Return the [x, y] coordinate for the center point of the cell that contains the specified text.  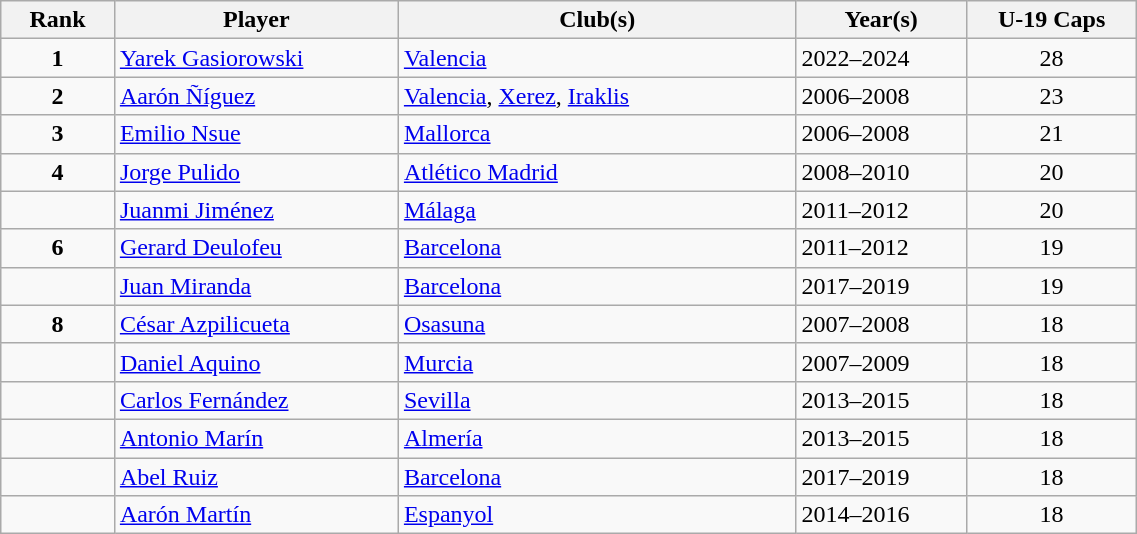
Valencia [597, 58]
21 [1051, 134]
Jorge Pulido [256, 172]
2022–2024 [881, 58]
4 [58, 172]
Abel Ruiz [256, 477]
Daniel Aquino [256, 362]
Juanmi Jiménez [256, 210]
U-19 Caps [1051, 20]
8 [58, 324]
Espanyol [597, 515]
23 [1051, 96]
Aarón Ñíguez [256, 96]
2014–2016 [881, 515]
Rank [58, 20]
3 [58, 134]
Player [256, 20]
Emilio Nsue [256, 134]
28 [1051, 58]
2008–2010 [881, 172]
Atlético Madrid [597, 172]
2007–2008 [881, 324]
César Azpilicueta [256, 324]
Mallorca [597, 134]
Aarón Martín [256, 515]
Juan Miranda [256, 286]
2007–2009 [881, 362]
Gerard Deulofeu [256, 248]
6 [58, 248]
2 [58, 96]
Sevilla [597, 400]
Murcia [597, 362]
1 [58, 58]
Year(s) [881, 20]
Osasuna [597, 324]
Antonio Marín [256, 438]
Club(s) [597, 20]
Almería [597, 438]
Málaga [597, 210]
Valencia, Xerez, Iraklis [597, 96]
Yarek Gasiorowski [256, 58]
Carlos Fernández [256, 400]
